For the text-containing cell, return its midpoint in [x, y] coordinate format. 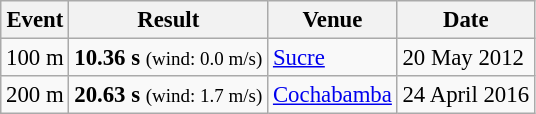
Date [466, 20]
Result [168, 20]
200 m [35, 95]
10.36 s (wind: 0.0 m/s) [168, 58]
Cochabamba [333, 95]
20.63 s (wind: 1.7 m/s) [168, 95]
Sucre [333, 58]
24 April 2016 [466, 95]
20 May 2012 [466, 58]
Venue [333, 20]
Event [35, 20]
100 m [35, 58]
